Determine the [X, Y] coordinate at the center of the cell enclosing the given text.  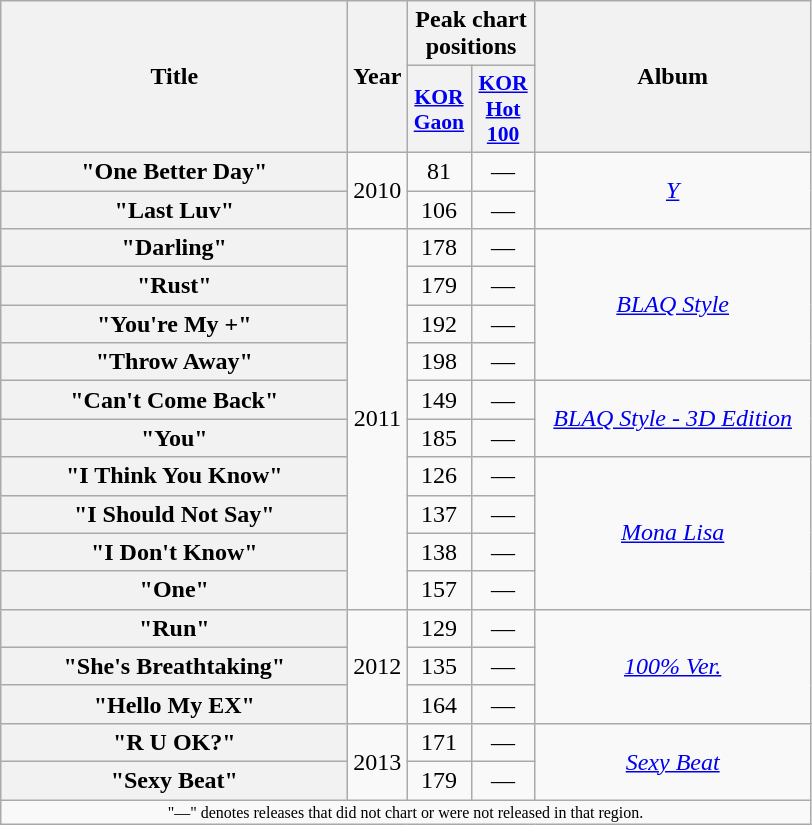
135 [439, 666]
2013 [378, 761]
"R U OK?" [174, 742]
"I Think You Know" [174, 476]
2012 [378, 666]
"Darling" [174, 248]
KORHot 100 [503, 110]
192 [439, 324]
198 [439, 362]
2011 [378, 420]
"Can't Come Back" [174, 400]
"You're My +" [174, 324]
BLAQ Style - 3D Edition [672, 419]
Year [378, 77]
"Last Luv" [174, 209]
149 [439, 400]
"You" [174, 438]
126 [439, 476]
129 [439, 628]
BLAQ Style [672, 305]
"Run" [174, 628]
171 [439, 742]
Peak chart positions [471, 34]
"I Don't Know" [174, 552]
"Sexy Beat" [174, 780]
Title [174, 77]
137 [439, 514]
KORGaon [439, 110]
157 [439, 590]
2010 [378, 190]
Y [672, 190]
"I Should Not Say" [174, 514]
138 [439, 552]
"Rust" [174, 286]
"One" [174, 590]
106 [439, 209]
164 [439, 704]
"Throw Away" [174, 362]
185 [439, 438]
100% Ver. [672, 666]
Sexy Beat [672, 761]
"Hello My EX" [174, 704]
Mona Lisa [672, 533]
"She's Breathtaking" [174, 666]
"One Better Day" [174, 171]
Album [672, 77]
"—" denotes releases that did not chart or were not released in that region. [406, 812]
178 [439, 248]
81 [439, 171]
